Extract the (x, y) coordinate from the center of the cell holding the provided text.  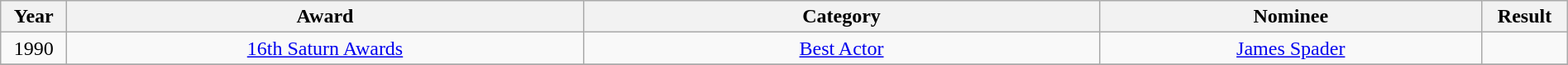
Best Actor (842, 48)
Category (842, 17)
Year (34, 17)
James Spader (1291, 48)
1990 (34, 48)
Result (1525, 17)
Nominee (1291, 17)
16th Saturn Awards (326, 48)
Award (326, 17)
